Determine the [X, Y] coordinate at the center of the cell enclosing the given text.  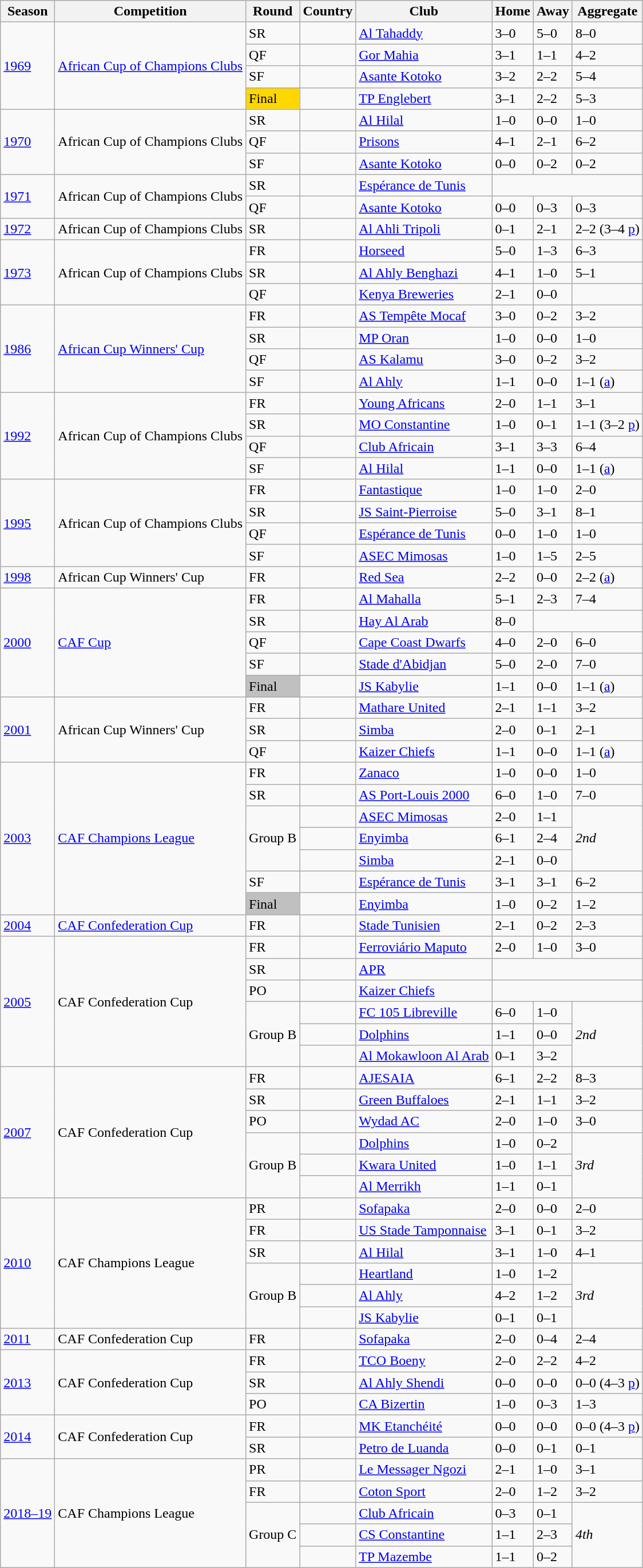
Al Merrikh [424, 1187]
Season [27, 11]
Gor Mahia [424, 55]
Heartland [424, 1273]
Zanaco [424, 773]
Country [328, 11]
3–3 [553, 447]
CS Constantine [424, 1535]
Fantastique [424, 490]
Round [273, 11]
1971 [27, 196]
Home [513, 11]
2–2 (a) [608, 577]
TP Mazembe [424, 1557]
1969 [27, 66]
1973 [27, 272]
Petro de Luanda [424, 1448]
Club [424, 11]
Competition [150, 11]
8–3 [608, 1078]
4–0 [513, 643]
TCO Boeny [424, 1361]
Red Sea [424, 577]
Wydad AC [424, 1121]
5–4 [608, 77]
MP Oran [424, 338]
5–3 [608, 98]
2011 [27, 1339]
Young Africans [424, 403]
1–1 (3–2 p) [608, 425]
6–4 [608, 447]
Ferroviário Maputo [424, 947]
Coton Sport [424, 1491]
Al Ahli Tripoli [424, 229]
Group C [273, 1535]
MK Etanchéité [424, 1426]
4th [608, 1535]
2–2 (3–4 p) [608, 229]
Cape Coast Dwarfs [424, 643]
1998 [27, 577]
2003 [27, 838]
1972 [27, 229]
AS Kalamu [424, 360]
1992 [27, 436]
1–5 [553, 555]
Aggregate [608, 11]
Away [553, 11]
TP Englebert [424, 98]
Horseed [424, 250]
Green Buffaloes [424, 1100]
Stade Tunisien [424, 925]
AJESAIA [424, 1078]
CAF Cup [150, 642]
2007 [27, 1132]
2013 [27, 1383]
FC 105 Libreville [424, 1013]
Al Tahaddy [424, 33]
US Stade Tamponnaise [424, 1230]
2–5 [608, 555]
2000 [27, 642]
MO Constantine [424, 425]
AS Port-Louis 2000 [424, 795]
JS Saint-Pierroise [424, 512]
Mathare United [424, 708]
Le Messager Ngozi [424, 1470]
Prisons [424, 142]
6–3 [608, 250]
2014 [27, 1437]
0–4 [553, 1339]
Al Ahly Benghazi [424, 273]
Hay Al Arab [424, 620]
7–4 [608, 599]
2004 [27, 925]
Al Ahly Shendi [424, 1383]
8–1 [608, 512]
1986 [27, 349]
CA Bizertin [424, 1404]
AS Tempête Mocaf [424, 316]
2010 [27, 1263]
2018–19 [27, 1513]
APR [424, 969]
Stade d'Abidjan [424, 664]
1970 [27, 142]
Al Mokawloon Al Arab [424, 1056]
2005 [27, 1001]
1995 [27, 523]
Kenya Breweries [424, 295]
Al Mahalla [424, 599]
Kwara United [424, 1165]
2001 [27, 730]
